Pinpoint the cell where the given text exists, returning its [X, Y] midpoint coordinate. 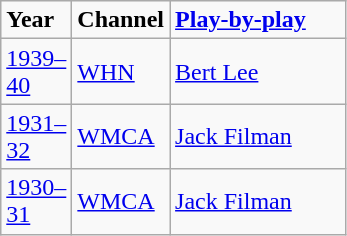
Play-by-play [258, 20]
Year [36, 20]
Bert Lee [258, 72]
Channel [121, 20]
1939–40 [36, 72]
1930–31 [36, 202]
1931–32 [36, 136]
WHN [121, 72]
